From the cell containing the given text, extract its center point as [x, y] coordinate. 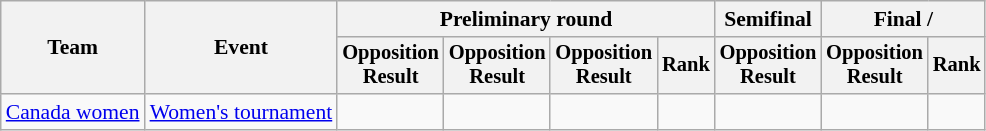
Final / [903, 19]
Preliminary round [526, 19]
Semifinal [768, 19]
Event [242, 48]
Women's tournament [242, 112]
Team [73, 48]
Canada women [73, 112]
